Scan for the cell matching the given text and deliver its (x, y) coordinate at center. 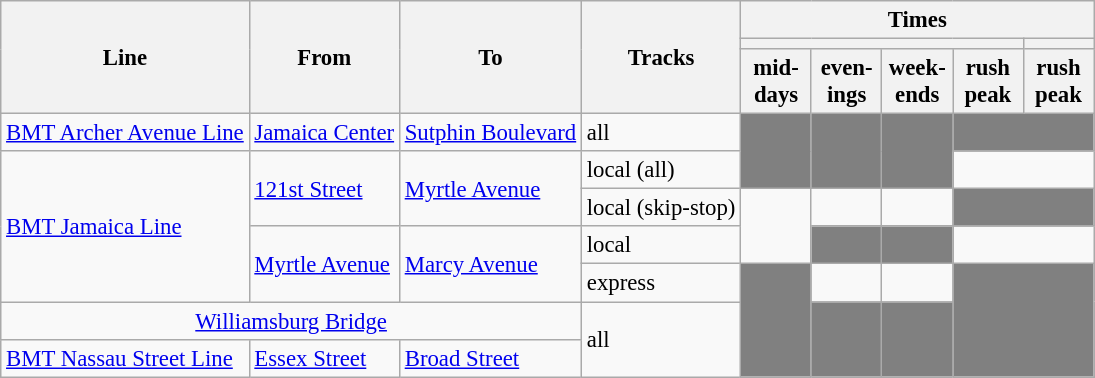
local (skip-stop) (660, 208)
121st Street (324, 188)
week­ends (918, 82)
From (324, 58)
To (490, 58)
Williamsburg Bridge (292, 321)
Marcy Avenue (490, 264)
Essex Street (324, 358)
Line (125, 58)
Tracks (660, 58)
BMT Nassau Street Line (125, 358)
BMT Jamaica Line (125, 226)
local (all) (660, 170)
even­ings (846, 82)
Jamaica Center (324, 133)
Times (918, 20)
Broad Street (490, 358)
express (660, 283)
BMT Archer Avenue Line (125, 133)
Sutphin Boulevard (490, 133)
local (660, 245)
mid­days (776, 82)
